Locate the cell with the specified text and output its [x, y] center coordinate. 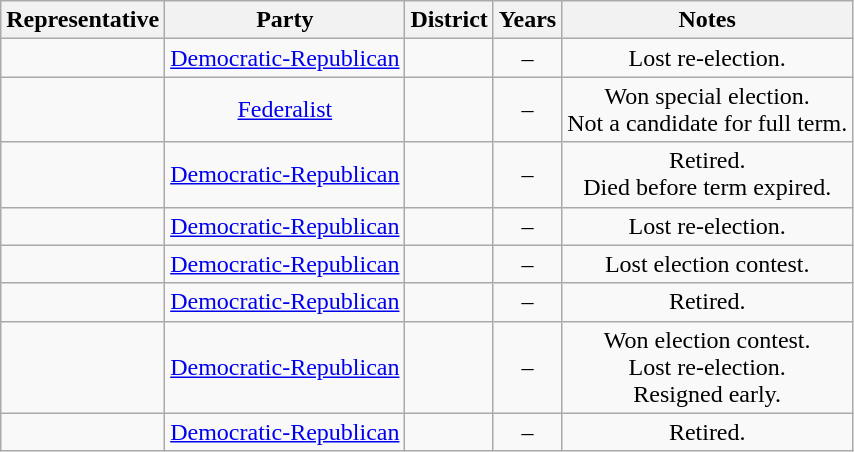
Years [527, 20]
Party [285, 20]
Lost election contest. [708, 264]
Federalist [285, 110]
District [449, 20]
Retired.Died before term expired. [708, 174]
Won special election.Not a candidate for full term. [708, 110]
Notes [708, 20]
Won election contest.Lost re-election.Resigned early. [708, 367]
Representative [83, 20]
